From the cell containing the given text, extract its center point as [x, y] coordinate. 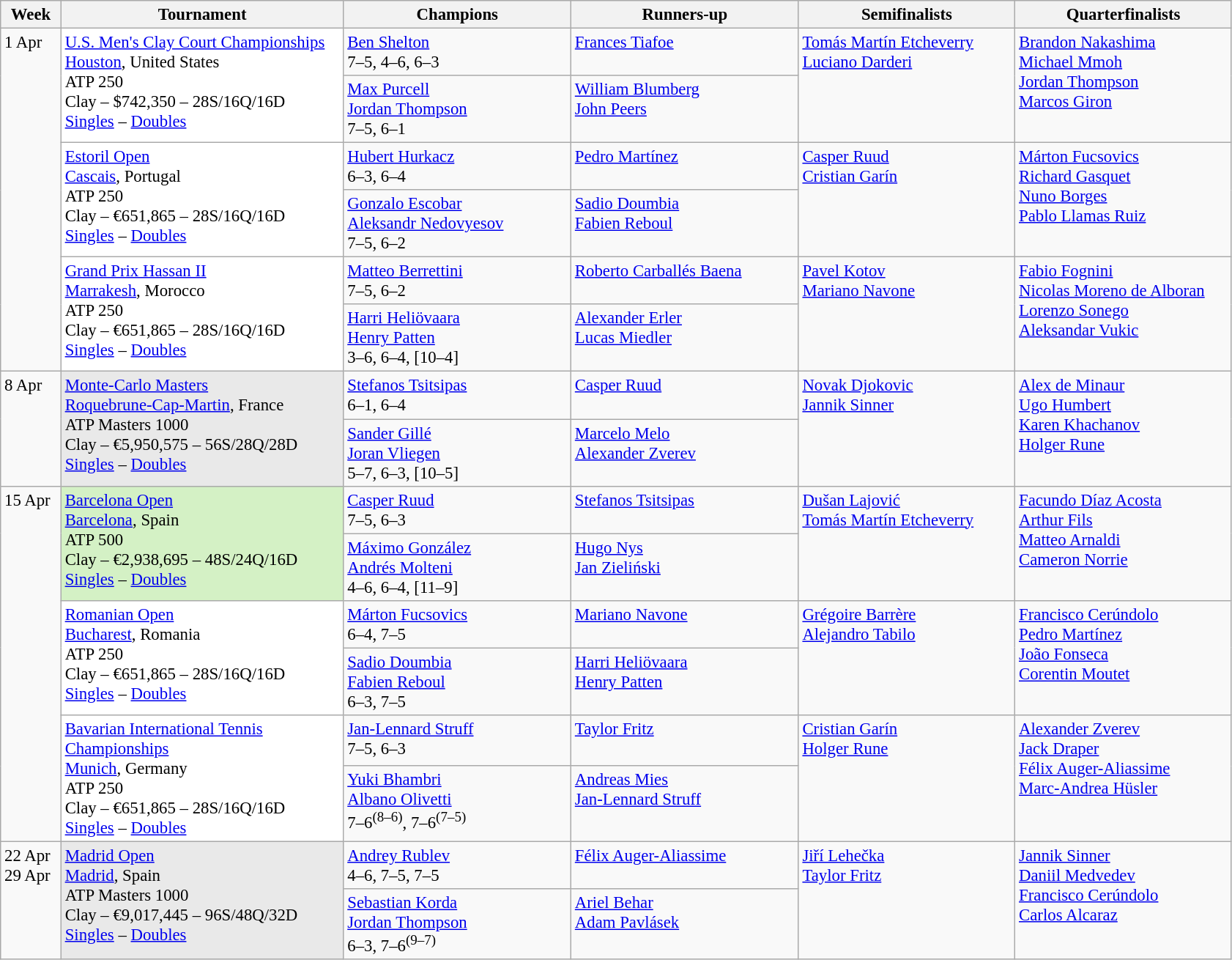
Bavarian International Tennis ChampionshipsMunich, GermanyATP 250Clay – €651,865 – 28S/16Q/16DSingles – Doubles [202, 778]
Sebastian Korda Jordan Thompson 6–3, 7–6(9–7) [457, 924]
Grand Prix Hassan IIMarrakesh, MoroccoATP 250Clay – €651,865 – 28S/16Q/16DSingles – Doubles [202, 314]
Madrid OpenMadrid, SpainATP Masters 1000Clay – €9,017,445 – 96S/48Q/32DSingles – Doubles [202, 900]
U.S. Men's Clay Court ChampionshipsHouston, United StatesATP 250Clay – $742,350 – 28S/16Q/16DSingles – Doubles [202, 86]
Stefanos Tsitsipas [686, 510]
Week [31, 15]
Máximo González Andrés Molteni 4–6, 6–4, [11–9] [457, 567]
Tournament [202, 15]
Ben Shelton 7–5, 4–6, 6–3 [457, 53]
Grégoire Barrère Alejandro Tabilo [907, 657]
William Blumberg John Peers [686, 109]
Marcelo Melo Alexander Zverev [686, 453]
Brandon Nakashima Michael Mmoh Jordan Thompson Marcos Giron [1124, 86]
Cristian Garín Holger Rune [907, 778]
Stefanos Tsitsipas 6–1, 6–4 [457, 396]
Alexander Zverev Jack Draper Félix Auger-Aliassime Marc-Andrea Hüsler [1124, 778]
Facundo Díaz Acosta Arthur Fils Matteo Arnaldi Cameron Norrie [1124, 543]
Harri Heliövaara Henry Patten 3–6, 6–4, [10–4] [457, 339]
Semifinalists [907, 15]
Quarterfinalists [1124, 15]
Andrey Rublev 4–6, 7–5, 7–5 [457, 865]
15 Apr [31, 664]
Sander Gillé Joran Vliegen 5–7, 6–3, [10–5] [457, 453]
Sadio Doumbia Fabien Reboul [686, 224]
Taylor Fritz [686, 740]
Pedro Martínez [686, 167]
Champions [457, 15]
Alex de Minaur Ugo Humbert Karen Khachanov Holger Rune [1124, 429]
Yuki Bhambri Albano Olivetti 7–6(8–6), 7–6(7–5) [457, 803]
Runners-up [686, 15]
Casper Ruud [686, 396]
Márton Fucsovics Richard Gasquet Nuno Borges Pablo Llamas Ruiz [1124, 200]
Monte-Carlo MastersRoquebrune-Cap-Martin, FranceATP Masters 1000Clay – €5,950,575 – 56S/28Q/28DSingles – Doubles [202, 429]
Romanian OpenBucharest, RomaniaATP 250Clay – €651,865 – 28S/16Q/16DSingles – Doubles [202, 657]
Casper Ruud 7–5, 6–3 [457, 510]
Jannik Sinner Daniil Medvedev Francisco Cerúndolo Carlos Alcaraz [1124, 900]
22 Apr29 Apr [31, 900]
Jan-Lennard Struff 7–5, 6–3 [457, 740]
Ariel Behar Adam Pavlásek [686, 924]
Matteo Berrettini 7–5, 6–2 [457, 281]
Estoril OpenCascais, PortugalATP 250Clay – €651,865 – 28S/16Q/16DSingles – Doubles [202, 200]
Barcelona OpenBarcelona, SpainATP 500Clay – €2,938,695 – 48S/24Q/16DSingles – Doubles [202, 543]
Harri Heliövaara Henry Patten [686, 682]
Hubert Hurkacz 6–3, 6–4 [457, 167]
Fabio Fognini Nicolas Moreno de Alboran Lorenzo Sonego Aleksandar Vukic [1124, 314]
Andreas Mies Jan-Lennard Struff [686, 803]
1 Apr [31, 201]
Roberto Carballés Baena [686, 281]
Jiří Lehečka Taylor Fritz [907, 900]
Tomás Martín Etcheverry Luciano Darderi [907, 86]
Pavel Kotov Mariano Navone [907, 314]
Sadio Doumbia Fabien Reboul 6–3, 7–5 [457, 682]
Alexander Erler Lucas Miedler [686, 339]
Mariano Navone [686, 624]
Casper Ruud Cristian Garín [907, 200]
Márton Fucsovics 6–4, 7–5 [457, 624]
Gonzalo Escobar Aleksandr Nedovyesov 7–5, 6–2 [457, 224]
8 Apr [31, 429]
Max Purcell Jordan Thompson 7–5, 6–1 [457, 109]
Novak Djokovic Jannik Sinner [907, 429]
Francisco Cerúndolo Pedro Martínez João Fonseca Corentin Moutet [1124, 657]
Félix Auger-Aliassime [686, 865]
Frances Tiafoe [686, 53]
Hugo Nys Jan Zieliński [686, 567]
Dušan Lajović Tomás Martín Etcheverry [907, 543]
